Search for the cell housing the specified text and yield its [x, y] center coordinate. 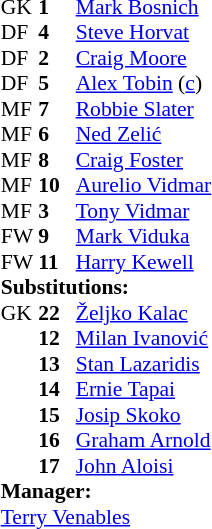
Robbie Slater [144, 109]
Graham Arnold [144, 441]
4 [57, 33]
Josip Skoko [144, 415]
10 [57, 185]
Aurelio Vidmar [144, 185]
15 [57, 415]
12 [57, 339]
Ernie Tapai [144, 389]
Željko Kalac [144, 313]
Mark Viduka [144, 237]
Substitutions: [106, 287]
Craig Moore [144, 58]
Harry Kewell [144, 262]
16 [57, 441]
17 [57, 466]
9 [57, 237]
Craig Foster [144, 160]
Steve Horvat [144, 33]
6 [57, 135]
Stan Lazaridis [144, 364]
Milan Ivanović [144, 339]
2 [57, 58]
22 [57, 313]
3 [57, 211]
Alex Tobin (c) [144, 83]
8 [57, 160]
5 [57, 83]
11 [57, 262]
John Aloisi [144, 466]
GK [20, 313]
7 [57, 109]
Tony Vidmar [144, 211]
14 [57, 389]
Ned Zelić [144, 135]
13 [57, 364]
Manager: [106, 491]
